Return the [X, Y] coordinate for the center point of the cell that contains the specified text.  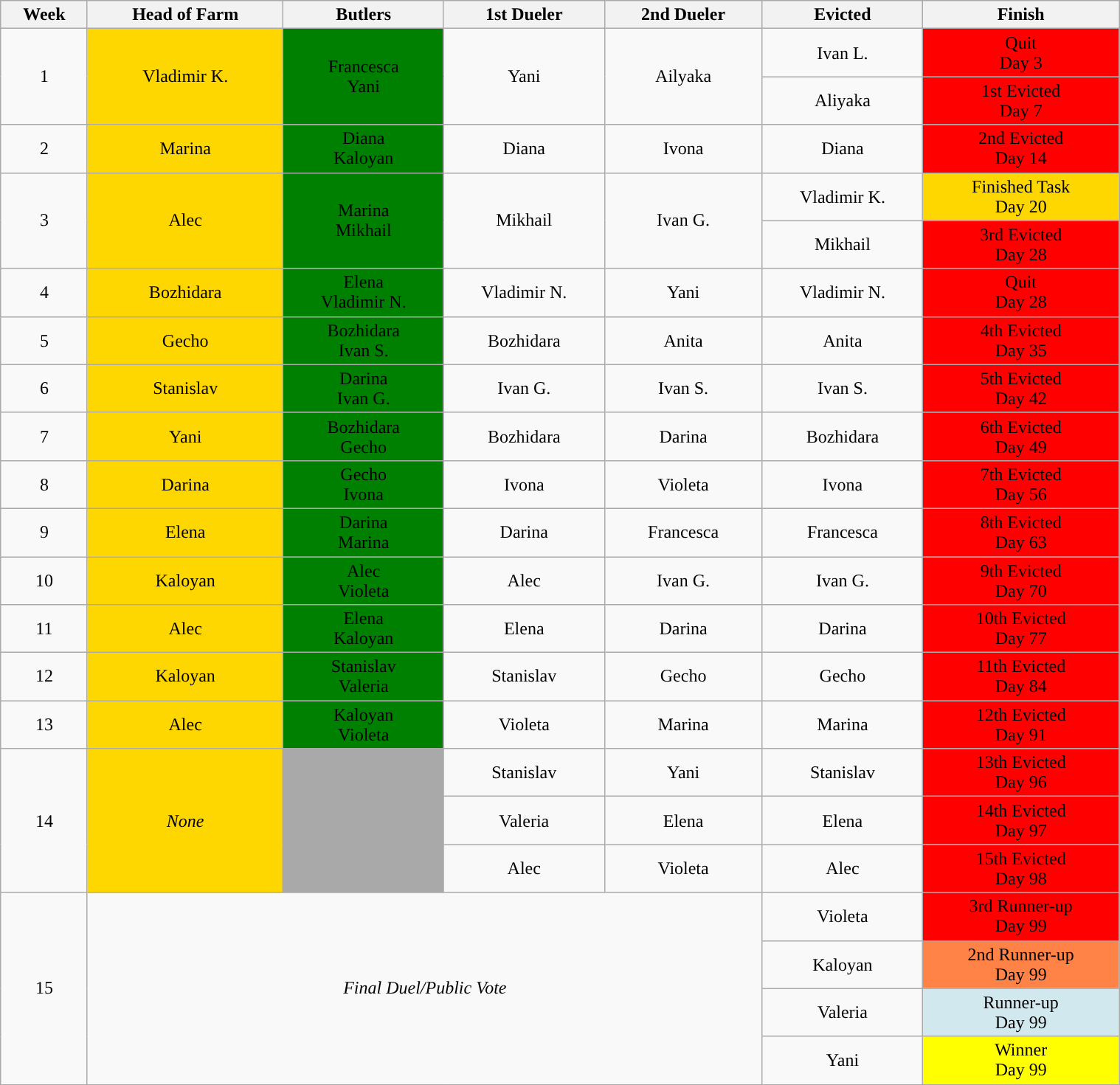
DarinaMarina [364, 533]
3rd Runner-upDay 99 [1021, 916]
6th EvictedDay 49 [1021, 437]
2nd Dueler [683, 15]
Evicted [843, 15]
11th EvictedDay 84 [1021, 677]
12 [44, 677]
FrancescaYani [364, 77]
13th EvictedDay 96 [1021, 773]
None [184, 820]
12th EvictedDay 91 [1021, 724]
2 [44, 149]
11 [44, 628]
7th EvictedDay 56 [1021, 484]
Runner-upDay 99 [1021, 1012]
ElenaKaloyan [364, 628]
MarinaMikhail [364, 221]
5 [44, 341]
ElenaVladimir N. [364, 292]
9th EvictedDay 70 [1021, 580]
QuitDay 28 [1021, 292]
BozhidaraGecho [364, 437]
5th EvictedDay 42 [1021, 388]
14th EvictedDay 97 [1021, 820]
4 [44, 292]
6 [44, 388]
10th EvictedDay 77 [1021, 628]
9 [44, 533]
8 [44, 484]
Ailyaka [683, 77]
Head of Farm [184, 15]
15 [44, 988]
10 [44, 580]
3rd EvictedDay 28 [1021, 245]
StanislavValeria [364, 677]
3 [44, 221]
Aliyaka [843, 100]
1 [44, 77]
BozhidaraIvan S. [364, 341]
QuitDay 3 [1021, 53]
14 [44, 820]
7 [44, 437]
2nd Runner-upDay 99 [1021, 965]
AlecVioleta [364, 580]
4th EvictedDay 35 [1021, 341]
KaloyanVioleta [364, 724]
DarinaIvan G. [364, 388]
Final Duel/Public Vote [425, 988]
1st Dueler [524, 15]
2nd EvictedDay 14 [1021, 149]
GechoIvona [364, 484]
Ivan L. [843, 53]
13 [44, 724]
Finish [1021, 15]
15th EvictedDay 98 [1021, 869]
DianaKaloyan [364, 149]
Finished TaskDay 20 [1021, 196]
Week [44, 15]
Butlers [364, 15]
1st EvictedDay 7 [1021, 100]
8th EvictedDay 63 [1021, 533]
WinnerDay 99 [1021, 1061]
